Return [X, Y] of the center of cell containing provided text 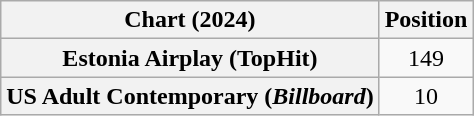
10 [426, 96]
Estonia Airplay (TopHit) [190, 58]
Chart (2024) [190, 20]
Position [426, 20]
US Adult Contemporary (Billboard) [190, 96]
149 [426, 58]
